Extract the [x, y] coordinate from the center of the cell holding the provided text.  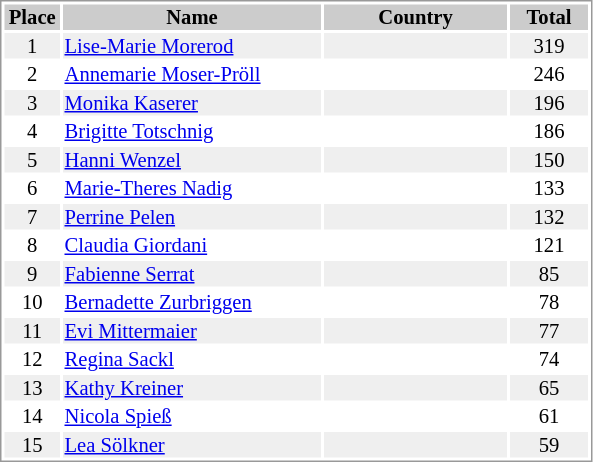
85 [549, 274]
59 [549, 445]
Place [32, 17]
78 [549, 303]
186 [549, 131]
121 [549, 245]
Monika Kaserer [192, 103]
Bernadette Zurbriggen [192, 303]
3 [32, 103]
74 [549, 359]
133 [549, 189]
4 [32, 131]
Fabienne Serrat [192, 274]
Perrine Pelen [192, 217]
Claudia Giordani [192, 245]
Country [416, 17]
1 [32, 46]
Nicola Spieß [192, 417]
13 [32, 388]
Lise-Marie Morerod [192, 46]
Lea Sölkner [192, 445]
Total [549, 17]
132 [549, 217]
Name [192, 17]
196 [549, 103]
14 [32, 417]
6 [32, 189]
Evi Mittermaier [192, 331]
5 [32, 160]
2 [32, 75]
61 [549, 417]
7 [32, 217]
Regina Sackl [192, 359]
Annemarie Moser-Pröll [192, 75]
65 [549, 388]
319 [549, 46]
9 [32, 274]
8 [32, 245]
Brigitte Totschnig [192, 131]
12 [32, 359]
Marie-Theres Nadig [192, 189]
11 [32, 331]
Hanni Wenzel [192, 160]
15 [32, 445]
Kathy Kreiner [192, 388]
150 [549, 160]
77 [549, 331]
10 [32, 303]
246 [549, 75]
